Detect which cell encompasses the target text, then output its (x, y) center coordinate. 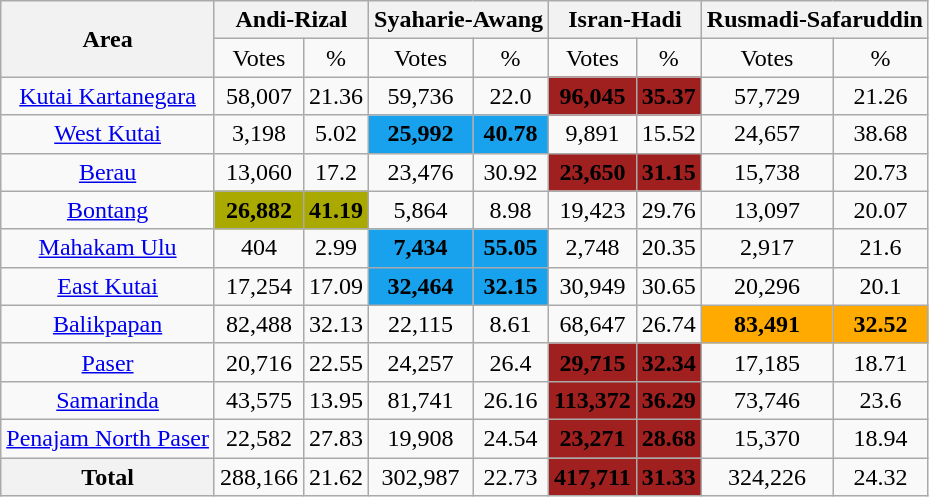
20.07 (881, 210)
302,987 (421, 477)
82,488 (258, 324)
8.61 (511, 324)
Mahakam Ulu (108, 248)
Syaharie-Awang (459, 20)
21.62 (336, 477)
23,271 (593, 438)
Paser (108, 362)
26.74 (668, 324)
20,296 (766, 286)
17,254 (258, 286)
2.99 (336, 248)
23,650 (593, 172)
68,647 (593, 324)
40.78 (511, 134)
324,226 (766, 477)
20.1 (881, 286)
29.76 (668, 210)
Samarinda (108, 400)
59,736 (421, 96)
24.54 (511, 438)
Bontang (108, 210)
Area (108, 39)
58,007 (258, 96)
22.0 (511, 96)
Rusmadi-Safaruddin (814, 20)
32.52 (881, 324)
57,729 (766, 96)
28.68 (668, 438)
83,491 (766, 324)
17,185 (766, 362)
23,476 (421, 172)
Penajam North Paser (108, 438)
19,908 (421, 438)
81,741 (421, 400)
30.65 (668, 286)
9,891 (593, 134)
19,423 (593, 210)
3,198 (258, 134)
24,257 (421, 362)
22.55 (336, 362)
21.36 (336, 96)
18.94 (881, 438)
22,582 (258, 438)
Andi-Rizal (291, 20)
22.73 (511, 477)
13,060 (258, 172)
96,045 (593, 96)
17.09 (336, 286)
5.02 (336, 134)
23.6 (881, 400)
288,166 (258, 477)
17.2 (336, 172)
Isran-Hadi (626, 20)
2,917 (766, 248)
113,372 (593, 400)
2,748 (593, 248)
38.68 (881, 134)
13.95 (336, 400)
20,716 (258, 362)
26.16 (511, 400)
31.33 (668, 477)
29,715 (593, 362)
Kutai Kartanegara (108, 96)
15,738 (766, 172)
30,949 (593, 286)
15.52 (668, 134)
Balikpapan (108, 324)
20.73 (881, 172)
20.35 (668, 248)
32.34 (668, 362)
27.83 (336, 438)
21.6 (881, 248)
26.4 (511, 362)
15,370 (766, 438)
5,864 (421, 210)
24.32 (881, 477)
35.37 (668, 96)
30.92 (511, 172)
Berau (108, 172)
36.29 (668, 400)
32.13 (336, 324)
West Kutai (108, 134)
7,434 (421, 248)
404 (258, 248)
41.19 (336, 210)
43,575 (258, 400)
Total (108, 477)
26,882 (258, 210)
32,464 (421, 286)
21.26 (881, 96)
8.98 (511, 210)
55.05 (511, 248)
24,657 (766, 134)
73,746 (766, 400)
417,711 (593, 477)
East Kutai (108, 286)
22,115 (421, 324)
18.71 (881, 362)
31.15 (668, 172)
32.15 (511, 286)
13,097 (766, 210)
25,992 (421, 134)
